Locate the cell with the specified text and output its [X, Y] center coordinate. 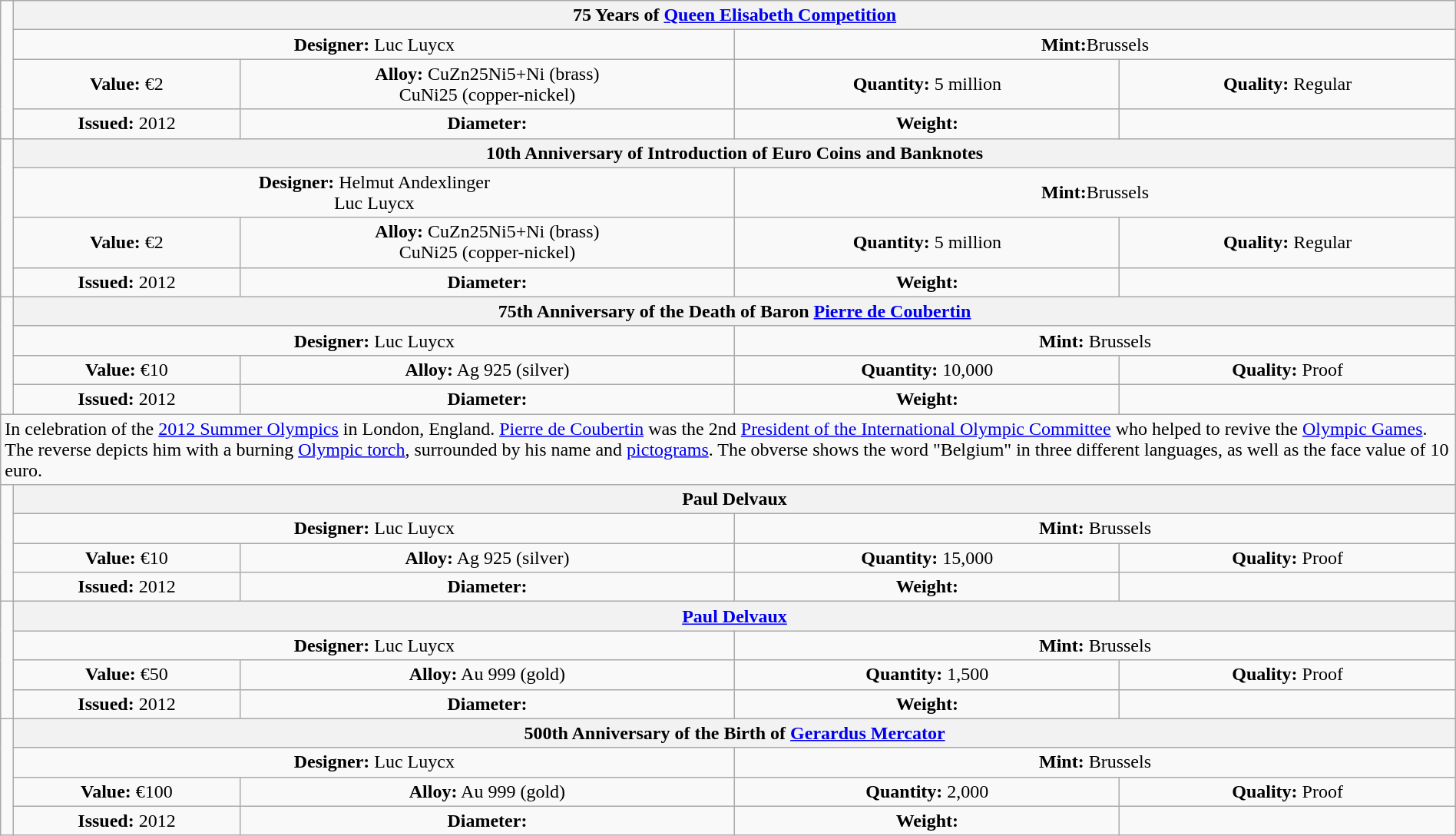
Quantity: 15,000 [928, 558]
10th Anniversary of Introduction of Euro Coins and Banknotes [734, 153]
Quantity: 1,500 [928, 675]
Value: €100 [127, 791]
Value: €50 [127, 675]
75 Years of Queen Elisabeth Competition [734, 15]
500th Anniversary of the Birth of Gerardus Mercator [734, 733]
Designer: Helmut AndexlingerLuc Luycx [375, 192]
Quantity: 10,000 [928, 370]
Quantity: 2,000 [928, 791]
75th Anniversary of the Death of Baron Pierre de Coubertin [734, 311]
